Provide the [x, y] coordinate of the cell's center where the given text is located.  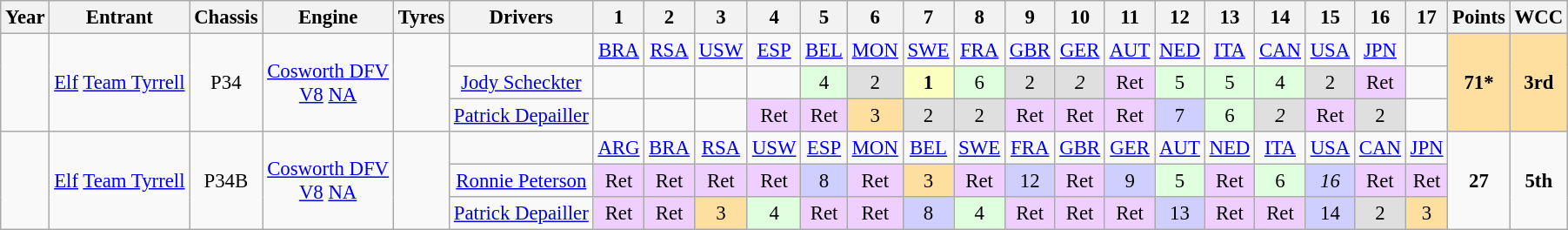
27 [1478, 181]
Chassis [226, 17]
Jody Scheckter [522, 83]
WCC [1538, 17]
71* [1478, 84]
11 [1129, 17]
Year [25, 17]
P34 [226, 84]
Points [1478, 17]
Tyres [421, 17]
Entrant [120, 17]
5th [1538, 181]
ARG [619, 148]
10 [1080, 17]
17 [1426, 17]
Drivers [522, 17]
P34B [226, 181]
3rd [1538, 84]
Ronnie Peterson [522, 181]
Engine [328, 17]
15 [1330, 17]
